Capture the cell that displays the provided text and extract its (x, y) central coordinate. 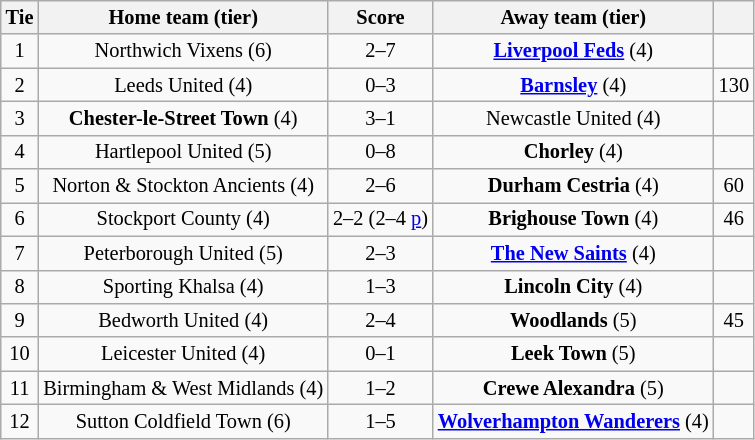
Birmingham & West Midlands (4) (183, 388)
10 (20, 354)
4 (20, 152)
0–8 (380, 152)
Lincoln City (4) (574, 287)
Woodlands (5) (574, 320)
12 (20, 421)
Wolverhampton Wanderers (4) (574, 421)
Barnsley (4) (574, 85)
0–1 (380, 354)
45 (734, 320)
1 (20, 51)
1–2 (380, 388)
2–3 (380, 253)
Leicester United (4) (183, 354)
Home team (tier) (183, 17)
Tie (20, 17)
8 (20, 287)
2 (20, 85)
Northwich Vixens (6) (183, 51)
2–6 (380, 186)
60 (734, 186)
Norton & Stockton Ancients (4) (183, 186)
Crewe Alexandra (5) (574, 388)
Leeds United (4) (183, 85)
Leek Town (5) (574, 354)
Away team (tier) (574, 17)
Peterborough United (5) (183, 253)
Hartlepool United (5) (183, 152)
2–2 (2–4 p) (380, 219)
Durham Cestria (4) (574, 186)
Score (380, 17)
6 (20, 219)
130 (734, 85)
9 (20, 320)
7 (20, 253)
Sporting Khalsa (4) (183, 287)
5 (20, 186)
2–4 (380, 320)
3 (20, 118)
0–3 (380, 85)
Chorley (4) (574, 152)
1–5 (380, 421)
11 (20, 388)
Bedworth United (4) (183, 320)
1–3 (380, 287)
46 (734, 219)
Stockport County (4) (183, 219)
The New Saints (4) (574, 253)
Chester-le-Street Town (4) (183, 118)
3–1 (380, 118)
2–7 (380, 51)
Liverpool Feds (4) (574, 51)
Brighouse Town (4) (574, 219)
Sutton Coldfield Town (6) (183, 421)
Newcastle United (4) (574, 118)
